Identify which cell holds the provided text, then report its (X, Y) central coordinate. 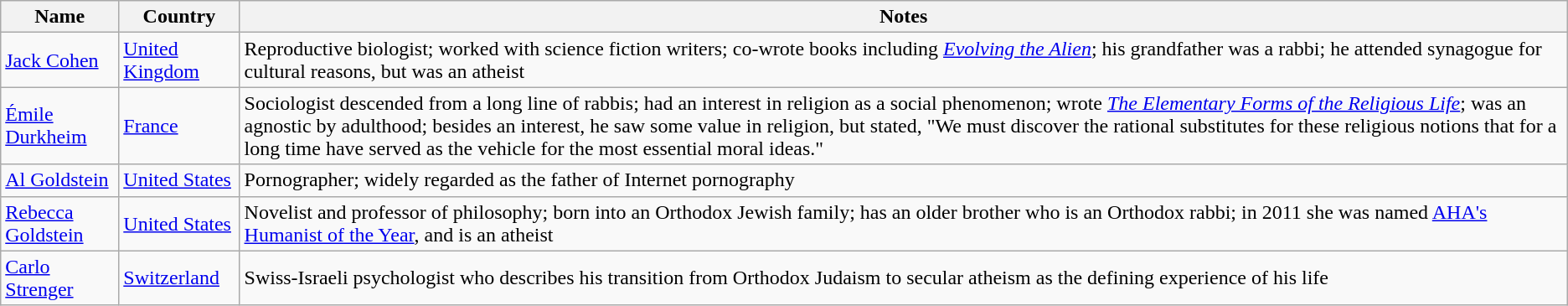
Name (60, 17)
Carlo Strenger (60, 278)
Notes (903, 17)
Pornographer; widely regarded as the father of Internet pornography (903, 180)
Émile Durkheim (60, 126)
Swiss-Israeli psychologist who describes his transition from Orthodox Judaism to secular atheism as the defining experience of his life (903, 278)
United Kingdom (179, 60)
France (179, 126)
Rebecca Goldstein (60, 223)
Al Goldstein (60, 180)
Country (179, 17)
Switzerland (179, 278)
Jack Cohen (60, 60)
